Pinpoint the cell where the given text exists, returning its (X, Y) midpoint coordinate. 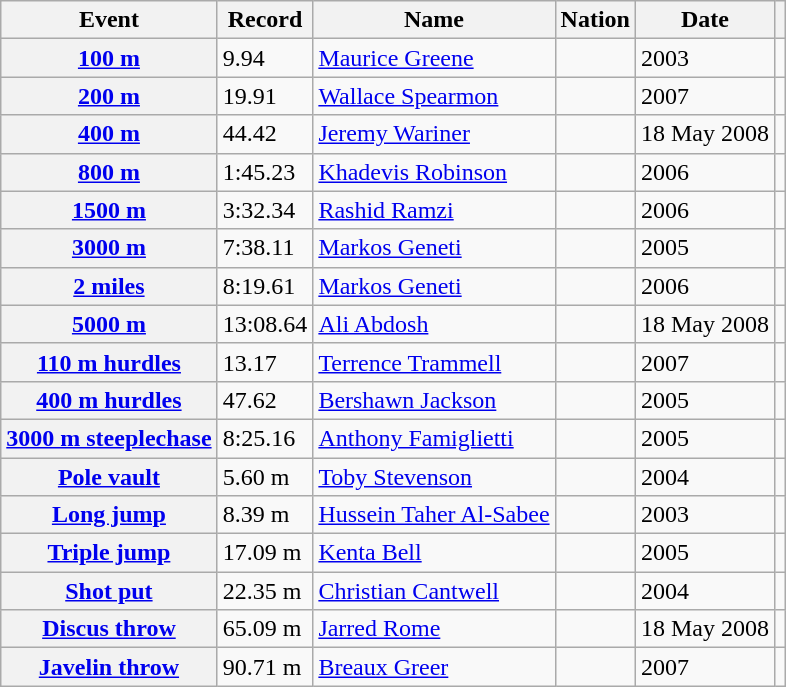
Ali Abdosh (434, 324)
Rashid Ramzi (434, 210)
Jarred Rome (434, 629)
Event (109, 20)
1:45.23 (265, 172)
3:32.34 (265, 210)
2 miles (109, 286)
Name (434, 20)
Long jump (109, 515)
90.71 m (265, 667)
100 m (109, 58)
44.42 (265, 134)
Bershawn Jackson (434, 400)
200 m (109, 96)
8.39 m (265, 515)
800 m (109, 172)
Pole vault (109, 477)
Date (704, 20)
Anthony Famiglietti (434, 438)
Kenta Bell (434, 553)
Hussein Taher Al-Sabee (434, 515)
Breaux Greer (434, 667)
Jeremy Wariner (434, 134)
Wallace Spearmon (434, 96)
3000 m (109, 248)
65.09 m (265, 629)
22.35 m (265, 591)
Record (265, 20)
400 m hurdles (109, 400)
9.94 (265, 58)
8:25.16 (265, 438)
17.09 m (265, 553)
3000 m steeplechase (109, 438)
5000 m (109, 324)
Javelin throw (109, 667)
5.60 m (265, 477)
Nation (595, 20)
Khadevis Robinson (434, 172)
Maurice Greene (434, 58)
13:08.64 (265, 324)
Triple jump (109, 553)
Christian Cantwell (434, 591)
Toby Stevenson (434, 477)
Discus throw (109, 629)
400 m (109, 134)
7:38.11 (265, 248)
47.62 (265, 400)
8:19.61 (265, 286)
13.17 (265, 362)
Shot put (109, 591)
1500 m (109, 210)
19.91 (265, 96)
Terrence Trammell (434, 362)
110 m hurdles (109, 362)
